Extract the (X, Y) coordinate from the center of the cell holding the provided text.  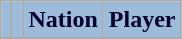
Nation (63, 20)
Player (142, 20)
